Identify which cell holds the provided text, then report its [X, Y] central coordinate. 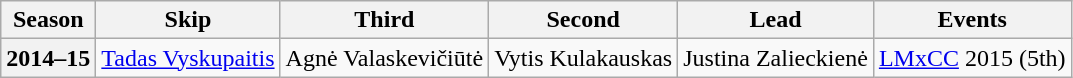
Skip [188, 20]
Lead [776, 20]
Third [384, 20]
Justina Zalieckienė [776, 58]
Second [584, 20]
Tadas Vyskupaitis [188, 58]
Vytis Kulakauskas [584, 58]
Season [48, 20]
2014–15 [48, 58]
Events [972, 20]
Agnė Valaskevičiūtė [384, 58]
LMxCC 2015 (5th) [972, 58]
